Output the [X, Y] coordinate of the center of the cell containing the given text.  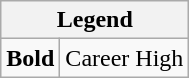
Bold [30, 58]
Career High [124, 58]
Legend [95, 20]
